Scan for the cell matching the given text and deliver its (x, y) coordinate at center. 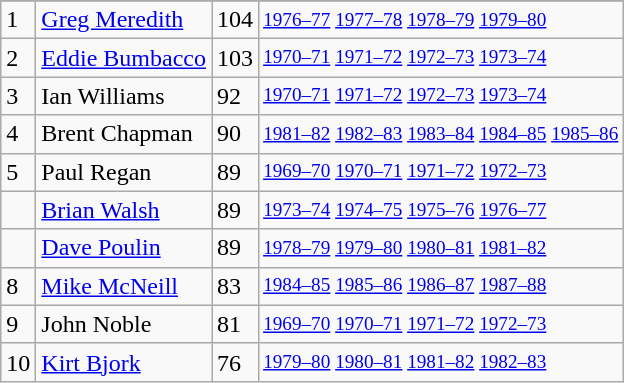
Brent Chapman (124, 134)
1978–79 1979–80 1980–81 1981–82 (441, 248)
8 (18, 286)
Greg Meredith (124, 20)
81 (236, 324)
1984–85 1985–86 1986–87 1987–88 (441, 286)
1976–77 1977–78 1978–79 1979–80 (441, 20)
3 (18, 96)
10 (18, 362)
83 (236, 286)
John Noble (124, 324)
1979–80 1980–81 1981–82 1982–83 (441, 362)
Mike McNeill (124, 286)
Paul Regan (124, 172)
Kirt Bjork (124, 362)
Ian Williams (124, 96)
1981–82 1982–83 1983–84 1984–85 1985–86 (441, 134)
1973–74 1974–75 1975–76 1976–77 (441, 210)
92 (236, 96)
2 (18, 58)
Dave Poulin (124, 248)
4 (18, 134)
1 (18, 20)
104 (236, 20)
76 (236, 362)
103 (236, 58)
5 (18, 172)
9 (18, 324)
90 (236, 134)
Eddie Bumbacco (124, 58)
Brian Walsh (124, 210)
